Identify which cell holds the provided text, then report its (X, Y) central coordinate. 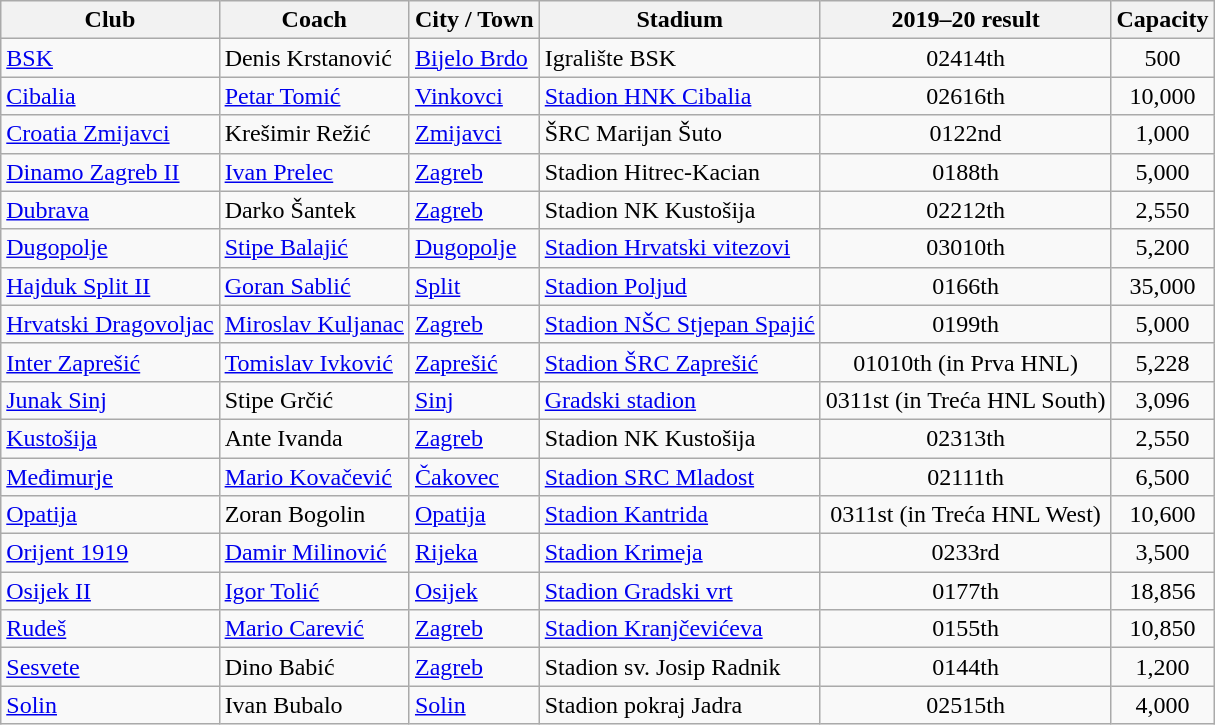
Kustošija (110, 438)
4,000 (1162, 705)
Zaprešić (474, 362)
Osijek (474, 591)
Goran Sablić (314, 286)
18,856 (1162, 591)
02212th (966, 210)
02111th (966, 477)
ŠRC Marijan Šuto (680, 134)
Damir Milinović (314, 553)
Stadion Krimeja (680, 553)
Zmijavci (474, 134)
0166th (966, 286)
Bijelo Brdo (474, 58)
0188th (966, 172)
Mario Carević (314, 629)
Orijent 1919 (110, 553)
Stadion pokraj Jadra (680, 705)
3,500 (1162, 553)
Ivan Bubalo (314, 705)
0177th (966, 591)
02414th (966, 58)
Čakovec (474, 477)
Sinj (474, 400)
Stadion Gradski vrt (680, 591)
Stadion Kantrida (680, 515)
0122nd (966, 134)
Miroslav Kuljanac (314, 324)
Petar Tomić (314, 96)
Denis Krstanović (314, 58)
Stadion Hitrec-Kacian (680, 172)
Hajduk Split II (110, 286)
5,228 (1162, 362)
Dubrava (110, 210)
Tomislav Ivković (314, 362)
Ivan Prelec (314, 172)
Stipe Grčić (314, 400)
5,200 (1162, 248)
Stipe Balajić (314, 248)
Mario Kovačević (314, 477)
Club (110, 20)
03010th (966, 248)
3,096 (1162, 400)
Stadion ŠRC Zaprešić (680, 362)
1,200 (1162, 667)
Inter Zaprešić (110, 362)
Međimurje (110, 477)
01010th (in Prva HNL) (966, 362)
Stadion sv. Josip Radnik (680, 667)
Igor Tolić (314, 591)
0144th (966, 667)
Junak Sinj (110, 400)
Gradski stadion (680, 400)
Stadion Kranjčevićeva (680, 629)
Igralište BSK (680, 58)
10,850 (1162, 629)
Hrvatski Dragovoljac (110, 324)
02313th (966, 438)
02616th (966, 96)
1,000 (1162, 134)
Vinkovci (474, 96)
Dino Babić (314, 667)
02515th (966, 705)
Stadion SRC Mladost (680, 477)
0199th (966, 324)
Stadion NŠC Stjepan Spajić (680, 324)
Cibalia (110, 96)
10,600 (1162, 515)
Stadion Hrvatski vitezovi (680, 248)
Ante Ivanda (314, 438)
10,000 (1162, 96)
0311st (in Treća HNL South) (966, 400)
Rijeka (474, 553)
Croatia Zmijavci (110, 134)
0155th (966, 629)
BSK (110, 58)
City / Town (474, 20)
Rudeš (110, 629)
35,000 (1162, 286)
2019–20 result (966, 20)
Darko Šantek (314, 210)
Coach (314, 20)
Stadion HNK Cibalia (680, 96)
500 (1162, 58)
Sesvete (110, 667)
Stadium (680, 20)
Dinamo Zagreb II (110, 172)
6,500 (1162, 477)
Split (474, 286)
0311st (in Treća HNL West) (966, 515)
Krešimir Režić (314, 134)
Osijek II (110, 591)
Zoran Bogolin (314, 515)
0233rd (966, 553)
Stadion Poljud (680, 286)
Capacity (1162, 20)
